Locate the cell with the specified text and output its (X, Y) center coordinate. 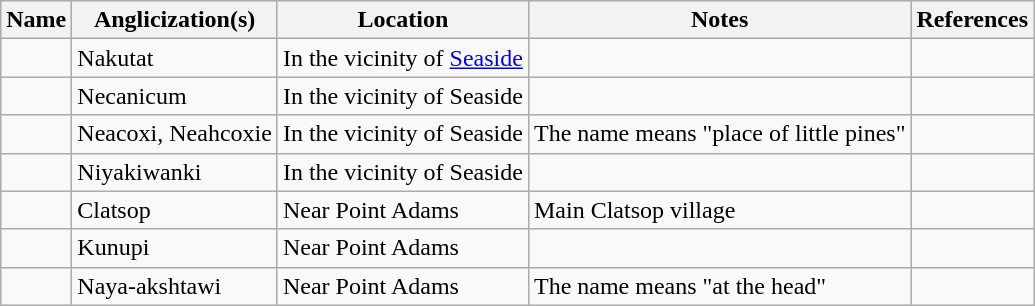
The name means "at the head" (720, 286)
The name means "place of little pines" (720, 134)
Name (36, 20)
Notes (720, 20)
Nakutat (175, 58)
Kunupi (175, 248)
Clatsop (175, 210)
Neacoxi, Neahcoxie (175, 134)
References (972, 20)
Naya-akshtawi (175, 286)
Main Clatsop village (720, 210)
Location (402, 20)
Niyakiwanki (175, 172)
Necanicum (175, 96)
Anglicization(s) (175, 20)
